Identify which cell holds the provided text, then report its (x, y) central coordinate. 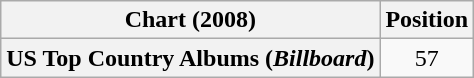
57 (427, 58)
US Top Country Albums (Billboard) (190, 58)
Chart (2008) (190, 20)
Position (427, 20)
